Output the [x, y] coordinate of the center of the cell containing the given text.  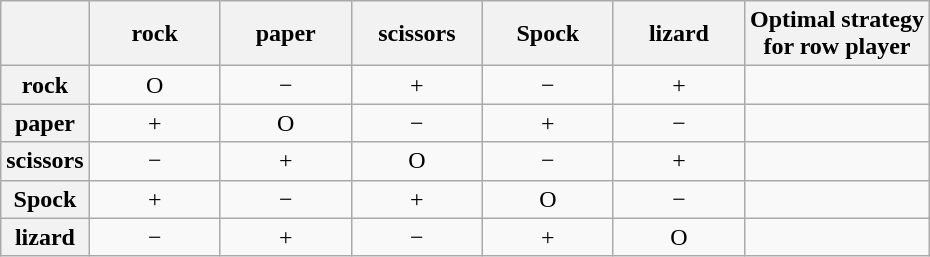
Optimal strategyfor row player [836, 34]
